Capture the cell that displays the provided text and extract its [x, y] central coordinate. 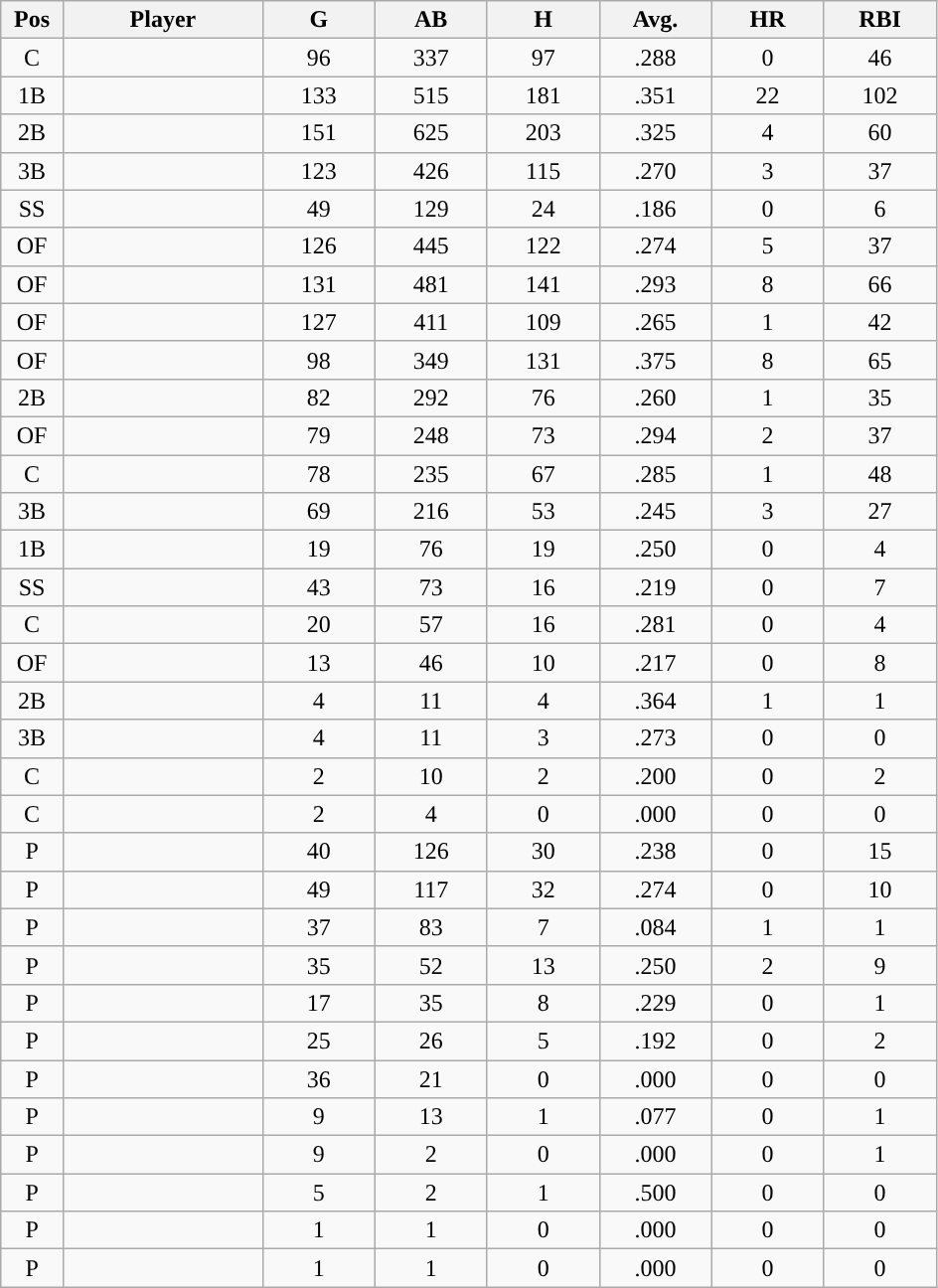
.229 [656, 1003]
Player [163, 20]
.285 [656, 474]
445 [431, 246]
248 [431, 435]
102 [880, 95]
129 [431, 209]
.245 [656, 512]
.293 [656, 284]
133 [318, 95]
.084 [656, 927]
.281 [656, 625]
Pos [32, 20]
52 [431, 965]
69 [318, 512]
96 [318, 58]
115 [543, 171]
.364 [656, 701]
337 [431, 58]
17 [318, 1003]
83 [431, 927]
42 [880, 322]
Avg. [656, 20]
117 [431, 889]
78 [318, 474]
21 [431, 1078]
411 [431, 322]
24 [543, 209]
26 [431, 1041]
.294 [656, 435]
48 [880, 474]
.192 [656, 1041]
.351 [656, 95]
.077 [656, 1117]
625 [431, 133]
15 [880, 852]
.375 [656, 360]
57 [431, 625]
82 [318, 398]
H [543, 20]
.238 [656, 852]
151 [318, 133]
65 [880, 360]
.200 [656, 776]
60 [880, 133]
36 [318, 1078]
30 [543, 852]
20 [318, 625]
141 [543, 284]
RBI [880, 20]
481 [431, 284]
515 [431, 95]
.270 [656, 171]
.288 [656, 58]
122 [543, 246]
66 [880, 284]
.219 [656, 587]
40 [318, 852]
98 [318, 360]
.265 [656, 322]
.260 [656, 398]
.217 [656, 663]
97 [543, 58]
127 [318, 322]
.500 [656, 1193]
6 [880, 209]
.273 [656, 738]
.325 [656, 133]
203 [543, 133]
79 [318, 435]
43 [318, 587]
HR [767, 20]
67 [543, 474]
22 [767, 95]
123 [318, 171]
426 [431, 171]
27 [880, 512]
292 [431, 398]
216 [431, 512]
349 [431, 360]
181 [543, 95]
235 [431, 474]
.186 [656, 209]
G [318, 20]
25 [318, 1041]
AB [431, 20]
32 [543, 889]
53 [543, 512]
109 [543, 322]
